Output the [x, y] coordinate of the center of the cell containing the given text.  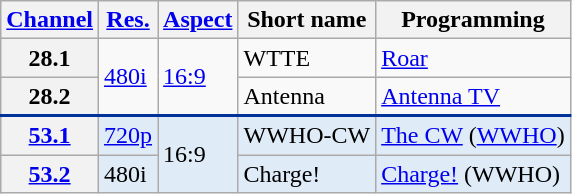
WWHO-CW [307, 136]
Short name [307, 20]
Aspect [198, 20]
Charge! (WWHO) [474, 173]
Antenna [307, 96]
28.1 [50, 58]
53.2 [50, 173]
WTTE [307, 58]
Roar [474, 58]
Res. [128, 20]
Charge! [307, 173]
28.2 [50, 96]
720p [128, 136]
Programming [474, 20]
The CW (WWHO) [474, 136]
Channel [50, 20]
Antenna TV [474, 96]
53.1 [50, 136]
